Determine the (x, y) coordinate at the center of the cell enclosing the given text.  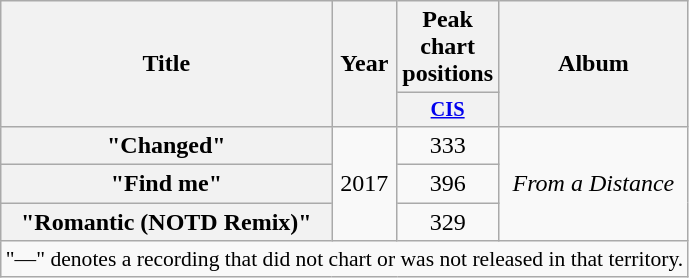
329 (448, 222)
396 (448, 184)
CIS (448, 110)
333 (448, 145)
2017 (364, 183)
"Changed" (166, 145)
Title (166, 64)
Year (364, 64)
"—" denotes a recording that did not chart or was not released in that territory. (345, 259)
Album (594, 64)
From a Distance (594, 183)
"Find me" (166, 184)
Peakchartpositions (448, 47)
"Romantic (NOTD Remix)" (166, 222)
